Identify which cell holds the provided text, then report its (X, Y) central coordinate. 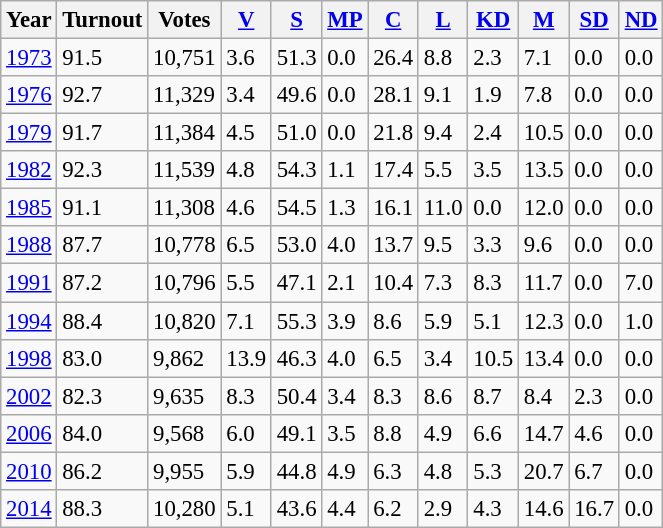
M (543, 20)
1979 (29, 133)
3.3 (493, 245)
1994 (29, 321)
5.3 (493, 471)
10,778 (184, 245)
4.4 (345, 509)
9.5 (443, 245)
17.4 (393, 170)
C (393, 20)
50.4 (296, 396)
86.2 (102, 471)
9.4 (443, 133)
92.7 (102, 95)
28.1 (393, 95)
9,568 (184, 433)
13.9 (246, 358)
9,955 (184, 471)
1.1 (345, 170)
11.0 (443, 208)
87.7 (102, 245)
Year (29, 20)
44.8 (296, 471)
6.6 (493, 433)
47.1 (296, 283)
2006 (29, 433)
49.6 (296, 95)
14.6 (543, 509)
2.1 (345, 283)
12.0 (543, 208)
Turnout (102, 20)
53.0 (296, 245)
11,384 (184, 133)
54.3 (296, 170)
46.3 (296, 358)
12.3 (543, 321)
8.7 (493, 396)
13.7 (393, 245)
26.4 (393, 58)
S (296, 20)
10,820 (184, 321)
7.8 (543, 95)
10,751 (184, 58)
9,635 (184, 396)
16.1 (393, 208)
92.3 (102, 170)
3.6 (246, 58)
2014 (29, 509)
4.5 (246, 133)
3.9 (345, 321)
ND (641, 20)
V (246, 20)
9.1 (443, 95)
1982 (29, 170)
1988 (29, 245)
1973 (29, 58)
83.0 (102, 358)
54.5 (296, 208)
91.5 (102, 58)
84.0 (102, 433)
2002 (29, 396)
2010 (29, 471)
9.6 (543, 245)
20.7 (543, 471)
88.4 (102, 321)
13.5 (543, 170)
L (443, 20)
55.3 (296, 321)
1976 (29, 95)
1.9 (493, 95)
6.7 (594, 471)
13.4 (543, 358)
82.3 (102, 396)
1.0 (641, 321)
1985 (29, 208)
88.3 (102, 509)
87.2 (102, 283)
16.7 (594, 509)
43.6 (296, 509)
14.7 (543, 433)
KD (493, 20)
1.3 (345, 208)
1991 (29, 283)
91.7 (102, 133)
6.0 (246, 433)
2.9 (443, 509)
4.3 (493, 509)
7.0 (641, 283)
6.2 (393, 509)
10,796 (184, 283)
11,539 (184, 170)
51.3 (296, 58)
49.1 (296, 433)
10.4 (393, 283)
11,329 (184, 95)
51.0 (296, 133)
MP (345, 20)
Votes (184, 20)
11,308 (184, 208)
SD (594, 20)
10,280 (184, 509)
9,862 (184, 358)
2.4 (493, 133)
91.1 (102, 208)
7.3 (443, 283)
21.8 (393, 133)
8.4 (543, 396)
6.3 (393, 471)
11.7 (543, 283)
1998 (29, 358)
